For the text-containing cell, return its midpoint in [X, Y] coordinate format. 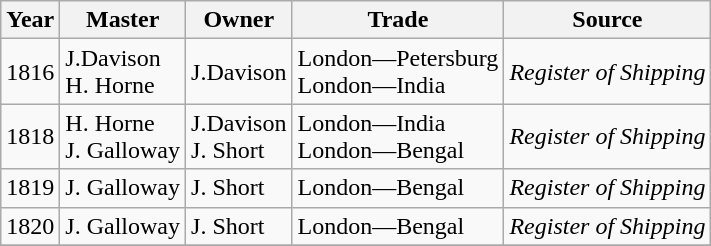
Source [608, 20]
London—PetersburgLondon—India [398, 72]
London—IndiaLondon—Bengal [398, 136]
1816 [30, 72]
1818 [30, 136]
H. HorneJ. Galloway [123, 136]
Owner [239, 20]
J.DavisonH. Horne [123, 72]
1820 [30, 226]
Trade [398, 20]
J.DavisonJ. Short [239, 136]
Master [123, 20]
Year [30, 20]
1819 [30, 188]
J.Davison [239, 72]
